Return [x, y] of the center of cell containing provided text 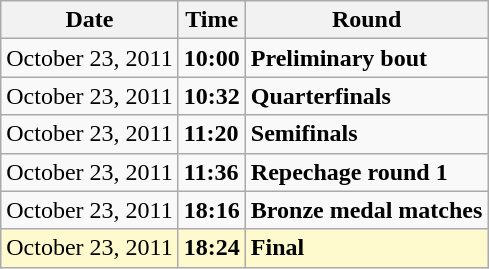
Semifinals [366, 134]
10:00 [212, 58]
Round [366, 20]
Final [366, 248]
Quarterfinals [366, 96]
11:20 [212, 134]
18:24 [212, 248]
11:36 [212, 172]
10:32 [212, 96]
Time [212, 20]
Bronze medal matches [366, 210]
Repechage round 1 [366, 172]
18:16 [212, 210]
Date [90, 20]
Preliminary bout [366, 58]
